Return [x, y] of the center of cell containing provided text 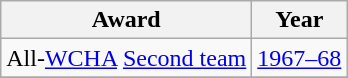
Year [300, 20]
All-WCHA Second team [126, 58]
Award [126, 20]
1967–68 [300, 58]
